Find where the given text appears and provide that cell's center as (X, Y) coordinate. 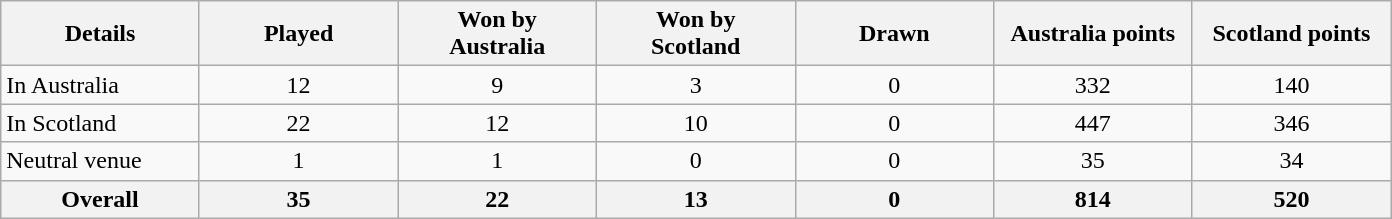
Drawn (894, 34)
Australia points (1094, 34)
9 (498, 85)
Overall (100, 199)
13 (696, 199)
Won byAustralia (498, 34)
In Scotland (100, 123)
332 (1094, 85)
Details (100, 34)
Played (298, 34)
Won byScotland (696, 34)
3 (696, 85)
140 (1292, 85)
814 (1094, 199)
520 (1292, 199)
Scotland points (1292, 34)
346 (1292, 123)
447 (1094, 123)
Neutral venue (100, 161)
34 (1292, 161)
10 (696, 123)
In Australia (100, 85)
